Determine the [X, Y] coordinate at the center of the cell enclosing the given text.  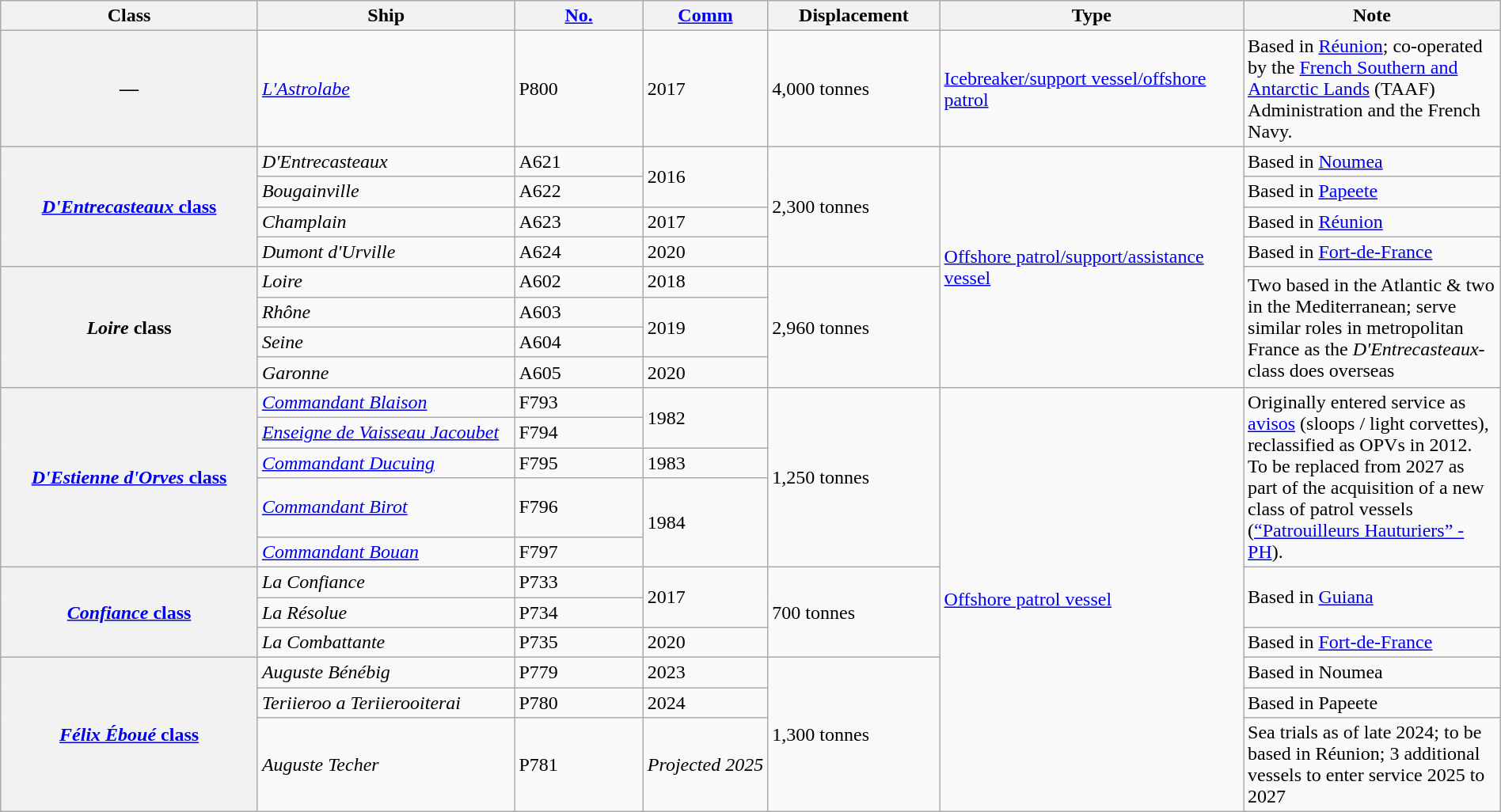
Class [130, 16]
4,000 tonnes [853, 89]
1984 [705, 522]
Two based in the Atlantic & two in the Mediterranean; serve similar roles in metropolitan France as the D'Entrecasteaux-class does overseas [1373, 327]
Seine [386, 342]
Sea trials as of late 2024; to be based in Réunion; 3 additional vessels to enter service 2025 to 2027 [1373, 765]
2019 [705, 327]
Bougainville [386, 192]
L'Astrolabe [386, 89]
A605 [579, 372]
Enseigne de Vaisseau Jacoubet [386, 432]
Commandant Birot [386, 508]
Auguste Techer [386, 765]
2023 [705, 673]
Champlain [386, 222]
Comm [705, 16]
Based in Réunion; co-operated by the French Southern and Antarctic Lands (TAAF) Administration and the French Navy. [1373, 89]
Teriieroo a Teriierooiterai [386, 703]
Félix Éboué class [130, 734]
A624 [579, 252]
D'Entrecasteaux [386, 161]
A603 [579, 312]
A604 [579, 342]
Projected 2025 [705, 765]
F795 [579, 463]
Rhône [386, 312]
P800 [579, 89]
La Confiance [386, 582]
Confiance class [130, 612]
Offshore patrol/support/assistance vessel [1092, 267]
Displacement [853, 16]
Based in Guiana [1373, 597]
Loire class [130, 327]
P734 [579, 612]
A623 [579, 222]
P779 [579, 673]
Dumont d'Urville [386, 252]
A622 [579, 192]
A621 [579, 161]
Commandant Ducuing [386, 463]
2024 [705, 703]
2018 [705, 282]
Commandant Blaison [386, 402]
P781 [579, 765]
2016 [705, 176]
F794 [579, 432]
P733 [579, 582]
Type [1092, 16]
1,300 tonnes [853, 734]
Garonne [386, 372]
700 tonnes [853, 612]
La Combattante [386, 643]
P735 [579, 643]
Offshore patrol vessel [1092, 599]
A602 [579, 282]
— [130, 89]
No. [579, 16]
1983 [705, 463]
Based in Réunion [1373, 222]
Ship [386, 16]
1,250 tonnes [853, 476]
F797 [579, 552]
Note [1373, 16]
Auguste Bénébig [386, 673]
F793 [579, 402]
Loire [386, 282]
Commandant Bouan [386, 552]
2,300 tonnes [853, 207]
F796 [579, 508]
D'Estienne d'Orves class [130, 476]
2,960 tonnes [853, 327]
P780 [579, 703]
1982 [705, 417]
Icebreaker/support vessel/offshore patrol [1092, 89]
D'Entrecasteaux class [130, 207]
La Résolue [386, 612]
